For the text-containing cell, return its midpoint in [X, Y] coordinate format. 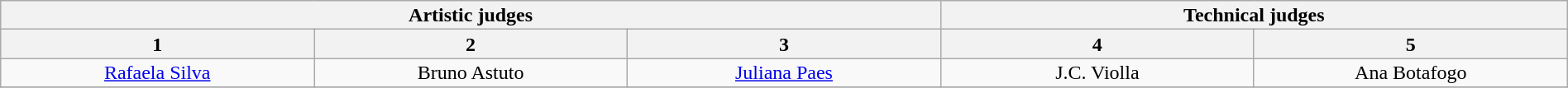
J.C. Violla [1097, 72]
Artistic judges [471, 15]
3 [784, 44]
Ana Botafogo [1411, 72]
2 [471, 44]
4 [1097, 44]
Bruno Astuto [471, 72]
1 [157, 44]
Juliana Paes [784, 72]
Rafaela Silva [157, 72]
Technical judges [1254, 15]
5 [1411, 44]
